Determine the (X, Y) coordinate at the center of the cell enclosing the given text.  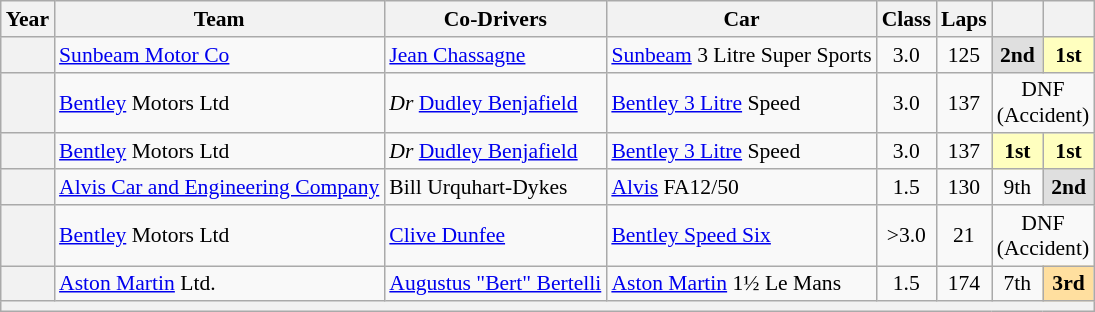
Team (219, 19)
Sunbeam 3 Litre Super Sports (741, 55)
9th (1018, 187)
125 (964, 55)
Year (28, 19)
Alvis FA12/50 (741, 187)
174 (964, 284)
7th (1018, 284)
Jean Chassagne (495, 55)
Bentley Speed Six (741, 236)
Aston Martin Ltd. (219, 284)
Augustus "Bert" Bertelli (495, 284)
Alvis Car and Engineering Company (219, 187)
Class (906, 19)
>3.0 (906, 236)
Sunbeam Motor Co (219, 55)
Car (741, 19)
130 (964, 187)
3rd (1068, 284)
Aston Martin 1½ Le Mans (741, 284)
Clive Dunfee (495, 236)
Laps (964, 19)
Bill Urquhart-Dykes (495, 187)
Co-Drivers (495, 19)
21 (964, 236)
